Determine the (x, y) coordinate at the center of the cell enclosing the given text.  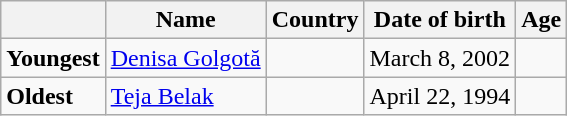
Teja Belak (186, 96)
March 8, 2002 (440, 58)
Country (315, 20)
Oldest (53, 96)
Denisa Golgotă (186, 58)
April 22, 1994 (440, 96)
Age (542, 20)
Name (186, 20)
Youngest (53, 58)
Date of birth (440, 20)
